Return the [x, y] coordinate for the center point of the cell that contains the specified text.  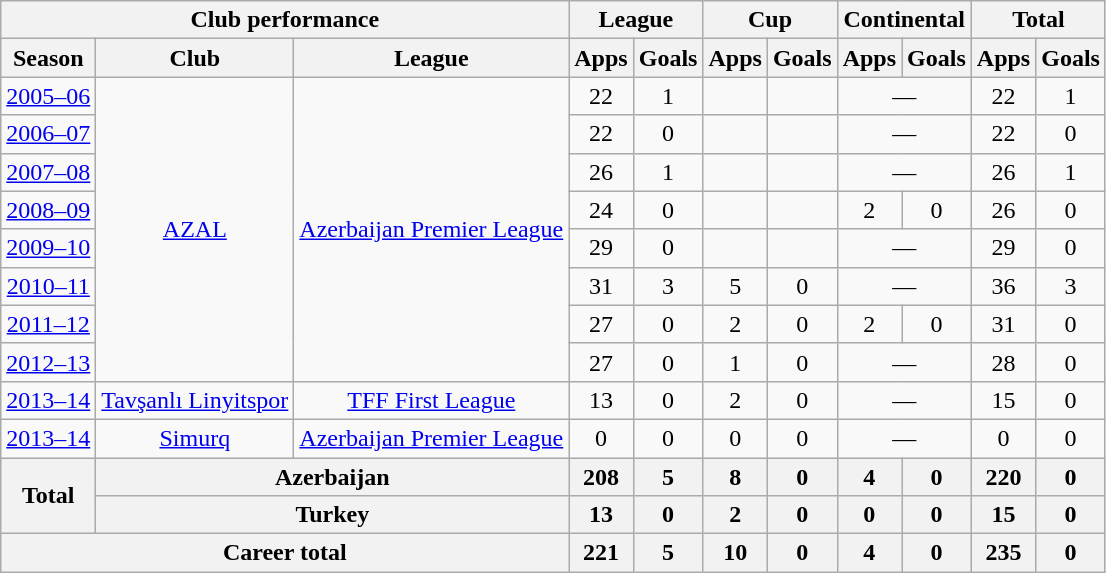
221 [601, 553]
Cup [770, 20]
Continental [904, 20]
Azerbaijan [332, 477]
2012–13 [48, 362]
2005–06 [48, 96]
Career total [285, 553]
220 [1003, 477]
Club [195, 58]
Turkey [332, 515]
2009–10 [48, 248]
36 [1003, 286]
Tavşanlı Linyitspor [195, 400]
2011–12 [48, 324]
10 [735, 553]
TFF First League [432, 400]
Simurq [195, 438]
Season [48, 58]
2006–07 [48, 134]
24 [601, 210]
28 [1003, 362]
Club performance [285, 20]
208 [601, 477]
AZAL [195, 229]
2007–08 [48, 172]
8 [735, 477]
235 [1003, 553]
2008–09 [48, 210]
2010–11 [48, 286]
